Search for the cell housing the specified text and yield its [x, y] center coordinate. 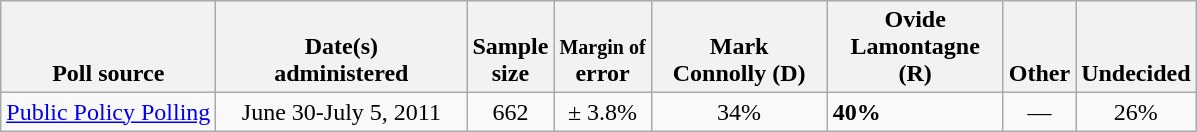
Undecided [1136, 47]
Public Policy Polling [108, 112]
662 [510, 112]
MarkConnolly (D) [739, 47]
Date(s)administered [342, 47]
Samplesize [510, 47]
— [1039, 112]
Poll source [108, 47]
OvideLamontagne (R) [915, 47]
June 30-July 5, 2011 [342, 112]
Margin oferror [602, 47]
34% [739, 112]
Other [1039, 47]
26% [1136, 112]
± 3.8% [602, 112]
40% [915, 112]
